Find where the given text appears and provide that cell's center as [x, y] coordinate. 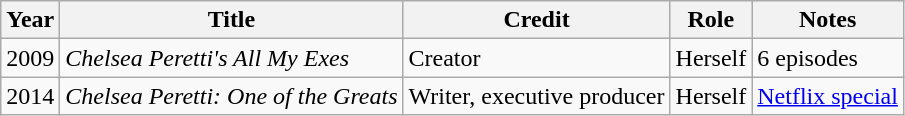
Title [232, 20]
Netflix special [828, 96]
Writer, executive producer [536, 96]
6 episodes [828, 58]
Year [30, 20]
Chelsea Peretti's All My Exes [232, 58]
Credit [536, 20]
2014 [30, 96]
Chelsea Peretti: One of the Greats [232, 96]
Notes [828, 20]
Creator [536, 58]
Role [711, 20]
2009 [30, 58]
